For the text-containing cell, return its midpoint in (x, y) coordinate format. 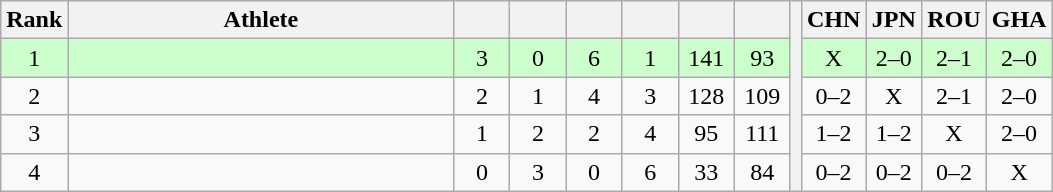
84 (762, 172)
33 (706, 172)
CHN (833, 20)
109 (762, 96)
141 (706, 58)
JPN (894, 20)
128 (706, 96)
Athlete (261, 20)
ROU (954, 20)
93 (762, 58)
GHA (1019, 20)
95 (706, 134)
Rank (34, 20)
111 (762, 134)
